For the text-containing cell, return its midpoint in [x, y] coordinate format. 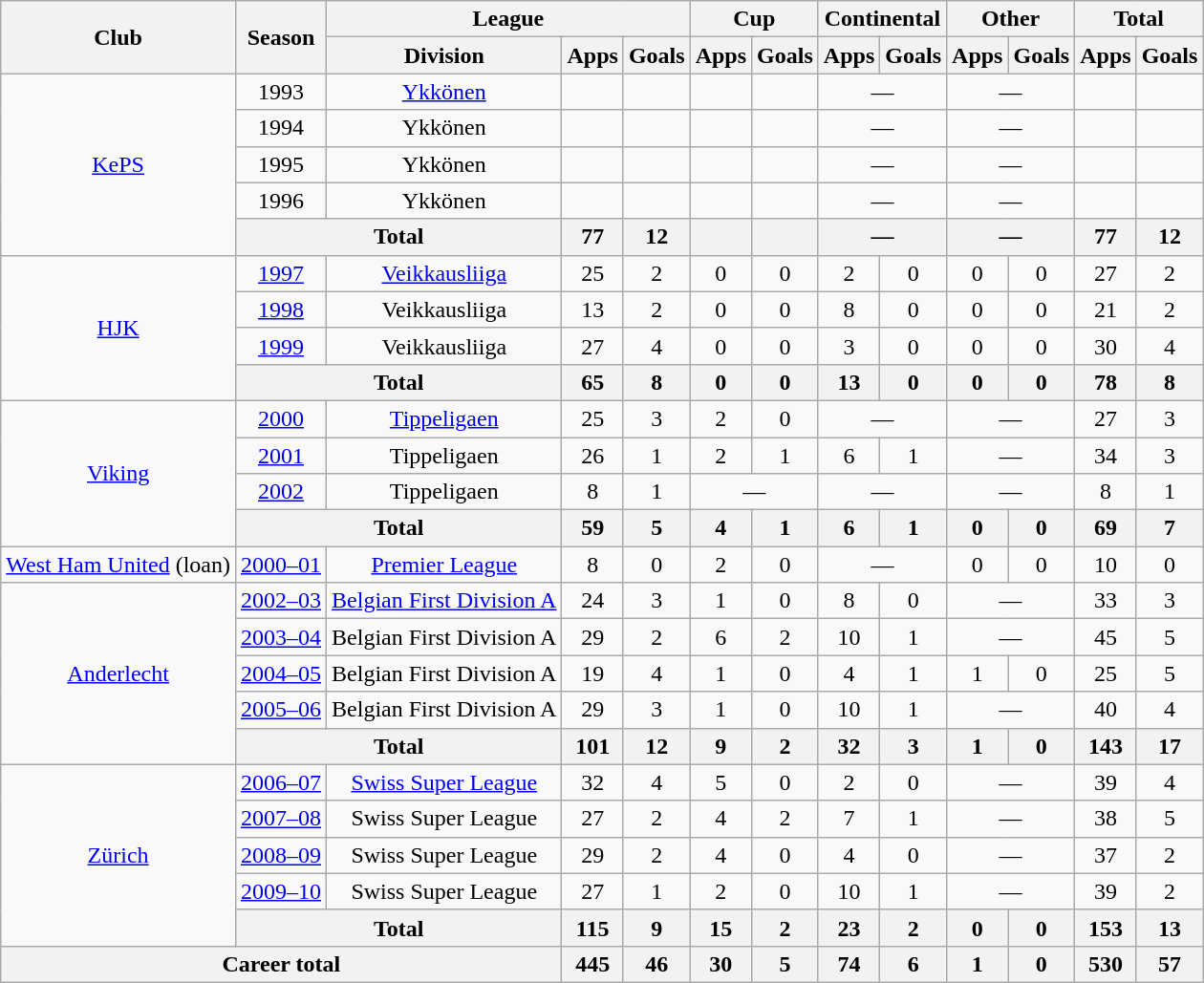
2000 [281, 418]
46 [656, 964]
2002 [281, 492]
15 [720, 928]
21 [1106, 310]
115 [592, 928]
Other [1011, 19]
Season [281, 37]
Division [444, 55]
2006–07 [281, 782]
1993 [281, 92]
143 [1106, 746]
Premier League [444, 565]
57 [1170, 964]
2002–03 [281, 601]
33 [1106, 601]
2003–04 [281, 637]
Cup [754, 19]
2009–10 [281, 891]
1995 [281, 164]
2000–01 [281, 565]
KePS [118, 164]
34 [1106, 456]
HJK [118, 328]
2007–08 [281, 819]
445 [592, 964]
Zürich [118, 855]
37 [1106, 855]
45 [1106, 637]
2008–09 [281, 855]
153 [1106, 928]
Continental [882, 19]
65 [592, 382]
530 [1106, 964]
Anderlecht [118, 673]
1994 [281, 128]
17 [1170, 746]
1996 [281, 201]
2004–05 [281, 673]
78 [1106, 382]
League [508, 19]
Club [118, 37]
23 [849, 928]
Career total [281, 964]
Viking [118, 473]
26 [592, 456]
1999 [281, 346]
69 [1106, 528]
1997 [281, 273]
1998 [281, 310]
2005–06 [281, 710]
40 [1106, 710]
38 [1106, 819]
101 [592, 746]
59 [592, 528]
19 [592, 673]
West Ham United (loan) [118, 565]
24 [592, 601]
2001 [281, 456]
74 [849, 964]
